Determine the (X, Y) coordinate at the center of the cell enclosing the given text.  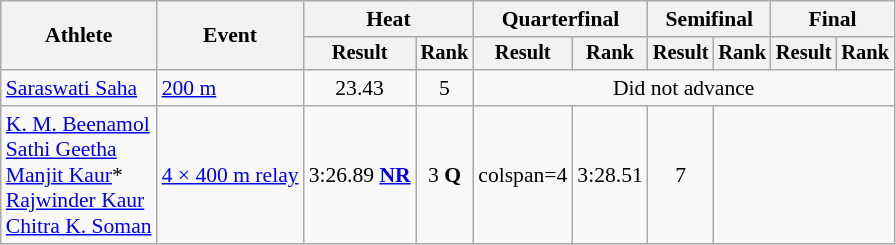
colspan=4 (522, 175)
Quarterfinal (560, 19)
Heat (389, 19)
5 (445, 88)
Event (230, 36)
7 (681, 175)
Final (832, 19)
Semifinal (710, 19)
200 m (230, 88)
3 Q (445, 175)
4 × 400 m relay (230, 175)
3:28.51 (610, 175)
K. M. BeenamolSathi GeethaManjit Kaur*Rajwinder KaurChitra K. Soman (79, 175)
Athlete (79, 36)
3:26.89 NR (360, 175)
Saraswati Saha (79, 88)
23.43 (360, 88)
Did not advance (684, 88)
